For the text-containing cell, return its midpoint in (X, Y) coordinate format. 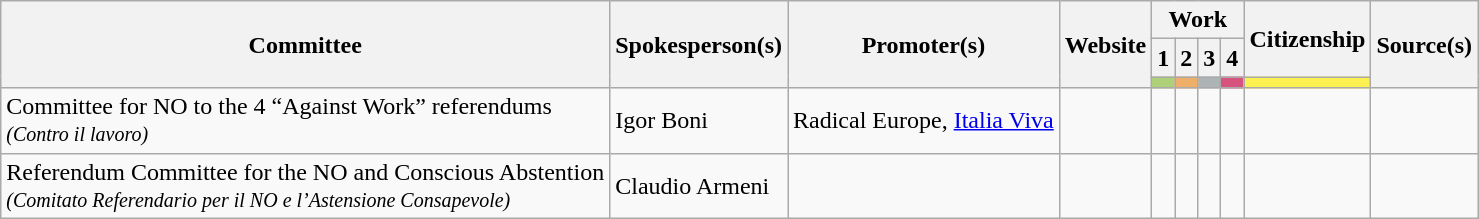
Work (1198, 20)
Promoter(s) (924, 44)
3 (1210, 58)
Spokesperson(s) (699, 44)
2 (1186, 58)
Website (1105, 44)
Committee for NO to the 4 “Against Work” referendums(Contro il lavoro) (306, 120)
1 (1164, 58)
Referendum Committee for the NO and Conscious Abstention(Comitato Referendario per il NO e l’Astensione Consapevole) (306, 186)
Claudio Armeni (699, 186)
Radical Europe, Italia Viva (924, 120)
Citizenship (1308, 39)
Igor Boni (699, 120)
Source(s) (1424, 44)
Committee (306, 44)
4 (1232, 58)
